Output the [X, Y] coordinate of the center of the cell containing the given text.  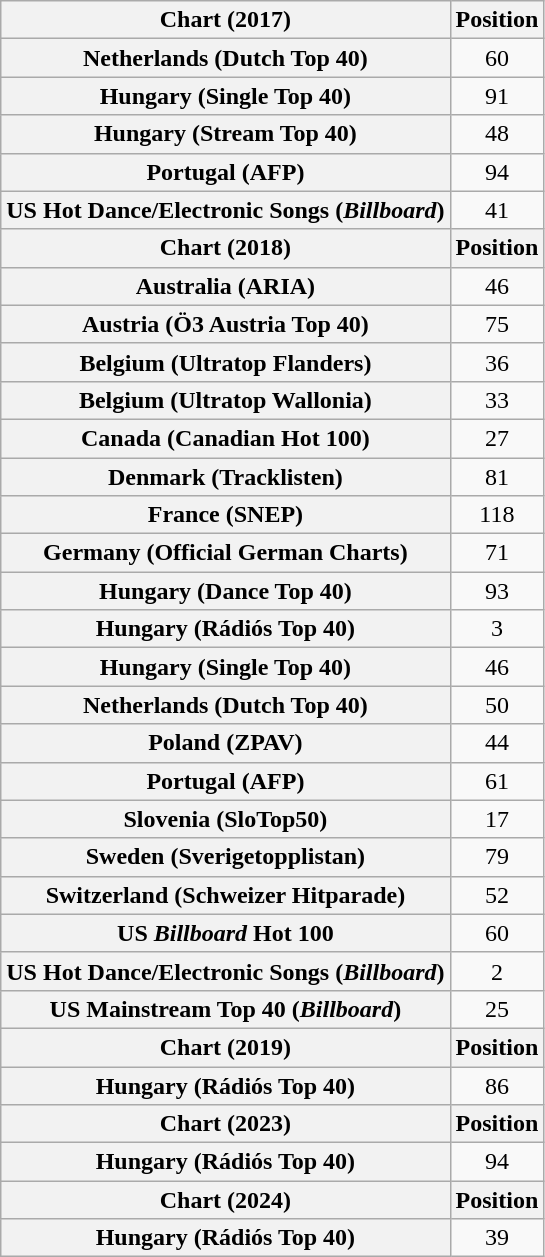
3 [497, 629]
Canada (Canadian Hot 100) [226, 438]
33 [497, 400]
36 [497, 362]
79 [497, 857]
93 [497, 591]
Switzerland (Schweizer Hitparade) [226, 895]
86 [497, 1085]
41 [497, 210]
US Billboard Hot 100 [226, 933]
25 [497, 1009]
Australia (ARIA) [226, 286]
2 [497, 971]
39 [497, 1238]
Hungary (Dance Top 40) [226, 591]
Belgium (Ultratop Flanders) [226, 362]
50 [497, 705]
Germany (Official German Charts) [226, 553]
27 [497, 438]
Chart (2018) [226, 248]
Chart (2019) [226, 1047]
17 [497, 819]
France (SNEP) [226, 515]
75 [497, 324]
Poland (ZPAV) [226, 743]
Belgium (Ultratop Wallonia) [226, 400]
44 [497, 743]
118 [497, 515]
71 [497, 553]
61 [497, 781]
Sweden (Sverigetopplistan) [226, 857]
Chart (2023) [226, 1124]
81 [497, 477]
Chart (2017) [226, 20]
Denmark (Tracklisten) [226, 477]
48 [497, 134]
Slovenia (SloTop50) [226, 819]
Austria (Ö3 Austria Top 40) [226, 324]
Hungary (Stream Top 40) [226, 134]
Chart (2024) [226, 1200]
91 [497, 96]
52 [497, 895]
US Mainstream Top 40 (Billboard) [226, 1009]
